From the cell containing the given text, extract its center point as (X, Y) coordinate. 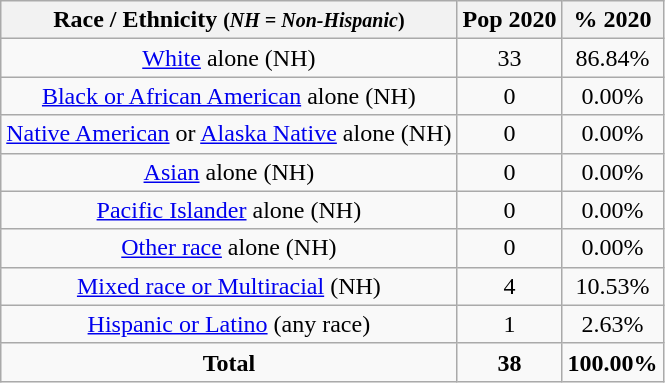
4 (510, 286)
33 (510, 58)
38 (510, 362)
Pop 2020 (510, 20)
Mixed race or Multiracial (NH) (229, 286)
Race / Ethnicity (NH = Non-Hispanic) (229, 20)
% 2020 (612, 20)
Black or African American alone (NH) (229, 96)
Other race alone (NH) (229, 248)
Native American or Alaska Native alone (NH) (229, 134)
2.63% (612, 324)
86.84% (612, 58)
White alone (NH) (229, 58)
Pacific Islander alone (NH) (229, 210)
Total (229, 362)
Asian alone (NH) (229, 172)
10.53% (612, 286)
Hispanic or Latino (any race) (229, 324)
1 (510, 324)
100.00% (612, 362)
